Extract the [x, y] coordinate from the center of the cell holding the provided text.  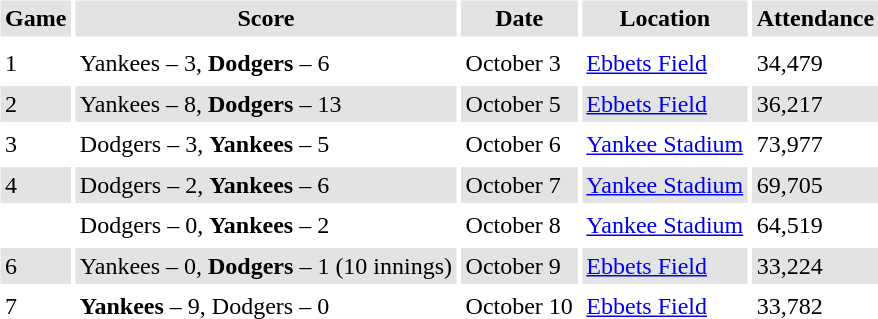
4 [35, 185]
October 5 [519, 104]
Location [665, 18]
October 3 [519, 64]
2 [35, 104]
1 [35, 64]
Dodgers – 3, Yankees – 5 [266, 144]
69,705 [815, 185]
October 9 [519, 266]
73,977 [815, 144]
October 6 [519, 144]
3 [35, 144]
Yankees – 0, Dodgers – 1 (10 innings) [266, 266]
Date [519, 18]
Yankees – 3, Dodgers – 6 [266, 64]
October 8 [519, 226]
October 7 [519, 185]
Score [266, 18]
Yankees – 8, Dodgers – 13 [266, 104]
34,479 [815, 64]
36,217 [815, 104]
64,519 [815, 226]
Dodgers – 0, Yankees – 2 [266, 226]
Dodgers – 2, Yankees – 6 [266, 185]
Attendance [815, 18]
Game [35, 18]
33,224 [815, 266]
6 [35, 266]
